Extract the (X, Y) coordinate from the center of the cell holding the provided text.  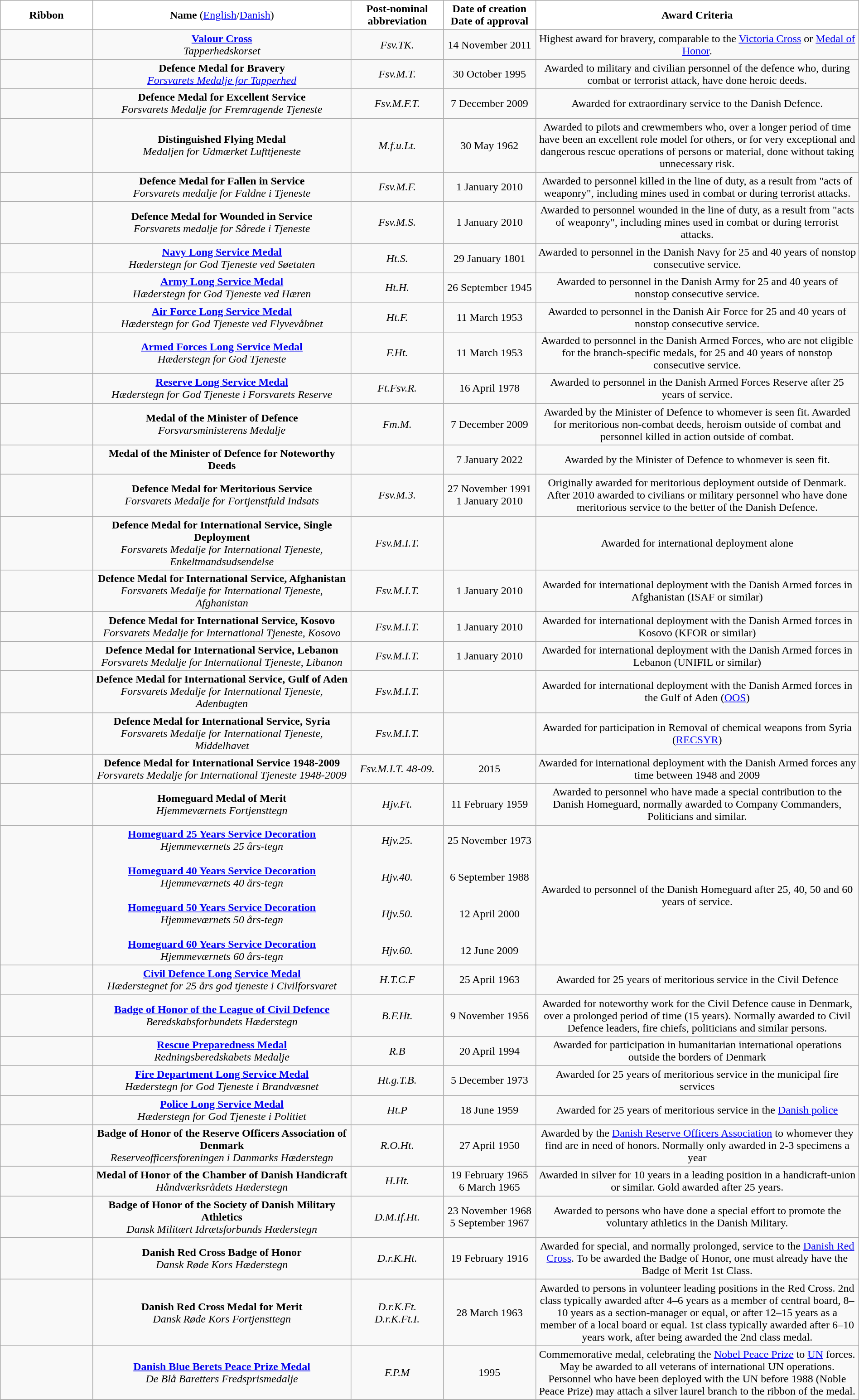
Armed Forces Long Service MedalHæderstegn for God Tjeneste (222, 353)
Ribbon (47, 15)
30 May 1962 (490, 145)
Fsv.M.3. (397, 495)
Distinguished Flying MedalMedaljen for Udmærket Lufttjeneste (222, 145)
18 June 1959 (490, 1109)
M.f.u.Lt. (397, 145)
D.r.K.Ht. (397, 1259)
Awarded for international deployment with the Danish Armed forces in the Gulf of Aden (OOS) (697, 692)
Awarded to personnel in the Danish Army for 25 and 40 years of nonstop consecutive service. (697, 287)
Awarded for 25 years of meritorious service in the Civil Defence (697, 980)
Civil Defence Long Service MedalHæderstegnet for 25 års god tjeneste i Civilforsvaret (222, 980)
Defence Medal for BraveryForsvarets Medalje for Tapperhed (222, 74)
Ht.S. (397, 258)
Name (English/Danish) (222, 15)
B.F.Ht. (397, 1015)
Police Long Service MedalHæderstegn for God Tjeneste i Politiet (222, 1109)
27 November 19911 January 2010 (490, 495)
20 April 1994 (490, 1051)
16 April 1978 (490, 388)
Reserve Long Service MedalHæderstegn for God Tjeneste i Forsvarets Reserve (222, 388)
25 April 1963 (490, 980)
Fsv.M.S. (397, 223)
19 February 19656 March 1965 (490, 1181)
Defence Medal for International Service 1948-2009Forsvarets Medalje for International Tjeneste 1948-2009 (222, 769)
Post-nominal abbreviation (397, 15)
Awarded to personnel wounded in the line of duty, as a result from "acts of weaponry", including mines used in combat or during terrorist attacks. (697, 223)
Medal of the Minister of DefenceForsvarsministerens Medalje (222, 424)
Fsv.M.T. (397, 74)
Medal of the Minister of Defence for Noteworthy Deeds (222, 460)
Defence Medal for International Service, Gulf of AdenForsvarets Medalje for International Tjeneste, Adenbugten (222, 692)
Defence Medal for Fallen in ServiceForsvarets medalje for Faldne i Tjeneste (222, 187)
Fsv.M.F.T. (397, 103)
11 February 1959 (490, 804)
Ht.H. (397, 287)
Danish Red Cross Medal for MeritDansk Røde Kors Fortjensttegn (222, 1313)
Fire Department Long Service MedalHæderstegn for God Tjeneste i Brandvæsnet (222, 1080)
Defence Medal for International Service, Single DeploymentForsvarets Medalje for International Tjeneste, Enkeltmandsudsendelse (222, 543)
Army Long Service MedalHæderstegn for God Tjeneste ved Hæren (222, 287)
Awarded for international deployment alone (697, 543)
5 December 1973 (490, 1080)
R.B (397, 1051)
Badge of Honor of the League of Civil DefenceBeredskabsforbundets Hæderstegn (222, 1015)
Hjv.Ft. (397, 804)
25 November 19736 September 198812 April 200012 June 2009 (490, 895)
D.M.If.Ht. (397, 1217)
Awarded for participation in humanitarian international operations outside the borders of Denmark (697, 1051)
Danish Blue Berets Peace Prize MedalDe Blå Baretters Fredsprismedalje (222, 1372)
9 November 1956 (490, 1015)
F.P.M (397, 1372)
1995 (490, 1372)
Homeguard Medal of MeritHjemmeværnets Fortjensttegn (222, 804)
14 November 2011 (490, 44)
Awarded to military and civilian personnel of the defence who, during combat or terrorist attack, have done heroic deeds. (697, 74)
Fsv.M.F. (397, 187)
Medal of Honor of the Chamber of Danish HandicraftHåndværksrådets Hæderstegn (222, 1181)
Awarded to persons who have done a special effort to promote the voluntary athletics in the Danish Military. (697, 1217)
Awarded for international deployment with the Danish Armed forces in Afghanistan (ISAF or similar) (697, 591)
Danish Red Cross Badge of HonorDansk Røde Kors Hæderstegn (222, 1259)
Defence Medal for International Service, AfghanistanForsvarets Medalje for International Tjeneste, Afghanistan (222, 591)
Awarded by the Minister of Defence to whomever is seen fit. (697, 460)
Valour CrossTapperhedskorset (222, 44)
Defence Medal for International Service, SyriaForsvarets Medalje for International Tjeneste, Middelhavet (222, 733)
Badge of Honor of the Reserve Officers Association of DenmarkReserveofficersforeningen i Danmarks Hæderstegn (222, 1146)
Awarded in silver for 10 years in a leading position in a handicraft-union or similar. Gold awarded after 25 years. (697, 1181)
Navy Long Service MedalHæderstegn for God Tjeneste ved Søetaten (222, 258)
Awarded for international deployment with the Danish Armed forces in Lebanon (UNIFIL or similar) (697, 656)
23 November 19685 September 1967 (490, 1217)
30 October 1995 (490, 74)
H.T.C.F (397, 980)
Defence Medal for International Service, LebanonForsvarets Medalje for International Tjeneste, Libanon (222, 656)
Awarded to personnel in the Danish Air Force for 25 and 40 years of nonstop consecutive service. (697, 317)
Air Force Long Service MedalHæderstegn for God Tjeneste ved Flyvevåbnet (222, 317)
29 January 1801 (490, 258)
Defence Medal for International Service, KosovoForsvarets Medalje for International Tjeneste, Kosovo (222, 626)
Awarded to personnel in the Danish Navy for 25 and 40 years of nonstop consecutive service. (697, 258)
Awarded for 25 years of meritorious service in the municipal fire services (697, 1080)
Awarded for extraordinary service to the Danish Defence. (697, 103)
D.r.K.Ft.D.r.K.Ft.I. (397, 1313)
Ht.g.T.B. (397, 1080)
Defence Medal for Wounded in ServiceForsvarets medalje for Sårede i Tjeneste (222, 223)
Awarded for international deployment with the Danish Armed forces any time between 1948 and 2009 (697, 769)
Fsv.TK. (397, 44)
Awarded for international deployment with the Danish Armed forces in Kosovo (KFOR or similar) (697, 626)
Defence Medal for Excellent ServiceForsvarets Medalje for Fremragende Tjeneste (222, 103)
Rescue Preparedness MedalRedningsberedskabets Medalje (222, 1051)
R.O.Ht. (397, 1146)
Highest award for bravery, comparable to the Victoria Cross or Medal of Honor. (697, 44)
Ft.Fsv.R. (397, 388)
Defence Medal for Meritorious ServiceForsvarets Medalje for Fortjenstfuld Indsats (222, 495)
26 September 1945 (490, 287)
Awarded to personnel killed in the line of duty, as a result from "acts of weaponry", including mines used in combat or during terrorist attacks. (697, 187)
Date of creationDate of approval (490, 15)
Awarded to personnel of the Danish Homeguard after 25, 40, 50 and 60 years of service. (697, 895)
Awarded to personnel who have made a special contribution to the Danish Homeguard, normally awarded to Company Commanders, Politicians and similar. (697, 804)
27 April 1950 (490, 1146)
Ht.P (397, 1109)
Fm.M. (397, 424)
Ht.F. (397, 317)
Awarded to personnel in the Danish Armed Forces Reserve after 25 years of service. (697, 388)
Fsv.M.I.T. 48-09. (397, 769)
Hjv.25.Hjv.40.Hjv.50.Hjv.60. (397, 895)
28 March 1963 (490, 1313)
H.Ht. (397, 1181)
Awarded by the Danish Reserve Officers Association to whomever they find are in need of honors. Normally only awarded in 2-3 specimens a year (697, 1146)
Badge of Honor of the Society of Danish Military AthleticsDansk Militært Idrætsforbunds Hæderstegn (222, 1217)
2015 (490, 769)
7 January 2022 (490, 460)
19 February 1916 (490, 1259)
Award Criteria (697, 15)
Awarded for 25 years of meritorious service in the Danish police (697, 1109)
F.Ht. (397, 353)
Awarded for participation in Removal of chemical weapons from Syria (RECSYR) (697, 733)
